Detect which cell encompasses the target text, then output its [x, y] center coordinate. 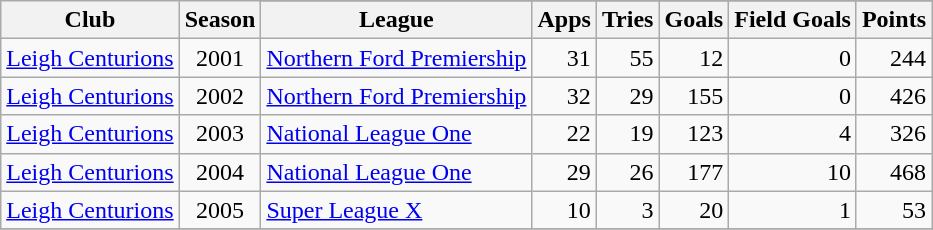
177 [694, 172]
2001 [220, 58]
Super League X [396, 210]
12 [694, 58]
32 [564, 96]
Field Goals [793, 20]
4 [793, 134]
Season [220, 20]
Goals [694, 20]
20 [694, 210]
2005 [220, 210]
2002 [220, 96]
Apps [564, 20]
155 [694, 96]
22 [564, 134]
2003 [220, 134]
55 [628, 58]
31 [564, 58]
19 [628, 134]
123 [694, 134]
Club [90, 20]
Points [894, 20]
244 [894, 58]
1 [793, 210]
326 [894, 134]
2004 [220, 172]
League [396, 20]
53 [894, 210]
468 [894, 172]
426 [894, 96]
26 [628, 172]
Tries [628, 20]
3 [628, 210]
